Identify which cell holds the provided text, then report its (X, Y) central coordinate. 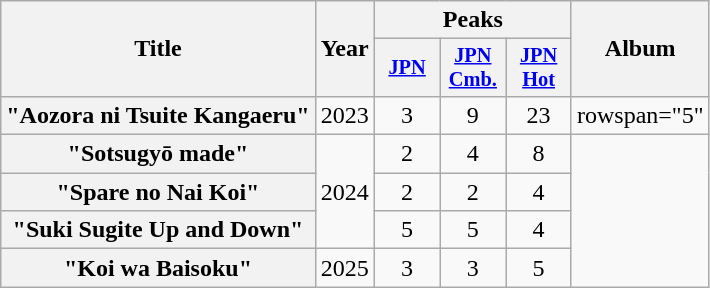
JPNCmb. (473, 68)
2025 (344, 268)
"Aozora ni Tsuite Kangaeru" (158, 115)
Year (344, 49)
JPN (407, 68)
Title (158, 49)
8 (539, 154)
"Suki Sugite Up and Down" (158, 230)
2023 (344, 115)
23 (539, 115)
JPNHot (539, 68)
"Spare no Nai Koi" (158, 192)
9 (473, 115)
Album (640, 49)
rowspan="5" (640, 115)
"Sotsugyō made" (158, 154)
"Koi wa Baisoku" (158, 268)
Peaks (472, 20)
2024 (344, 192)
